Determine the [X, Y] coordinate at the center of the cell enclosing the given text.  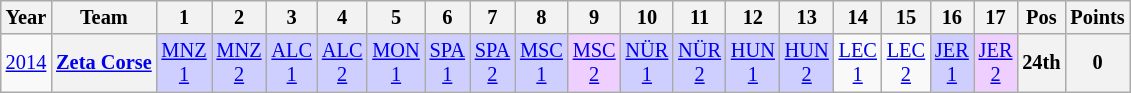
ALC1 [292, 63]
SPA2 [492, 63]
Zeta Corse [104, 63]
13 [807, 17]
Pos [1041, 17]
MNZ1 [184, 63]
1 [184, 17]
HUN1 [753, 63]
HUN2 [807, 63]
LEC2 [906, 63]
14 [858, 17]
16 [952, 17]
12 [753, 17]
MNZ2 [240, 63]
Year [26, 17]
MSC2 [594, 63]
0 [1098, 63]
Team [104, 17]
2 [240, 17]
11 [700, 17]
3 [292, 17]
MON1 [396, 63]
LEC1 [858, 63]
JER2 [996, 63]
NÜR1 [648, 63]
5 [396, 17]
ALC2 [342, 63]
15 [906, 17]
SPA1 [448, 63]
MSC1 [542, 63]
9 [594, 17]
6 [448, 17]
JER1 [952, 63]
4 [342, 17]
2014 [26, 63]
10 [648, 17]
8 [542, 17]
7 [492, 17]
Points [1098, 17]
17 [996, 17]
NÜR2 [700, 63]
24th [1041, 63]
